Detect which cell encompasses the target text, then output its (X, Y) center coordinate. 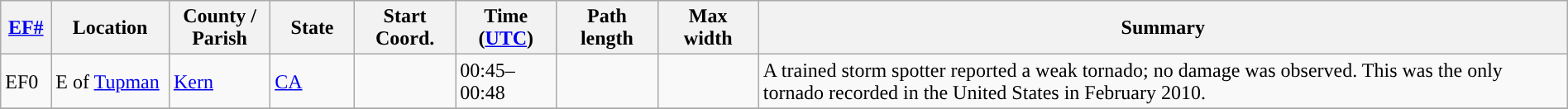
E of Tupman (111, 81)
State (313, 28)
EF0 (26, 81)
00:45–00:48 (506, 81)
A trained storm spotter reported a weak tornado; no damage was observed. This was the only tornado recorded in the United States in February 2010. (1163, 81)
Path length (607, 28)
Time (UTC) (506, 28)
Kern (219, 81)
Max width (708, 28)
Summary (1163, 28)
County / Parish (219, 28)
Start Coord. (404, 28)
EF# (26, 28)
CA (313, 81)
Location (111, 28)
